For the text-containing cell, return its midpoint in (X, Y) coordinate format. 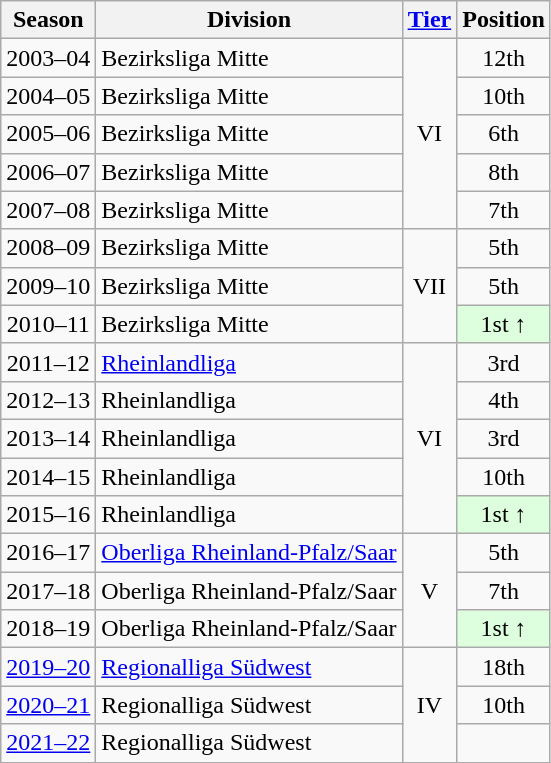
Division (249, 20)
2018–19 (48, 629)
Season (48, 20)
18th (504, 667)
2007–08 (48, 210)
2004–05 (48, 96)
4th (504, 400)
2003–04 (48, 58)
2021–22 (48, 743)
2012–13 (48, 400)
2005–06 (48, 134)
2006–07 (48, 172)
2011–12 (48, 362)
V (430, 591)
Tier (430, 20)
2010–11 (48, 324)
Position (504, 20)
2017–18 (48, 591)
6th (504, 134)
VII (430, 286)
2008–09 (48, 248)
2019–20 (48, 667)
8th (504, 172)
2020–21 (48, 705)
2009–10 (48, 286)
2013–14 (48, 438)
2016–17 (48, 553)
IV (430, 705)
2015–16 (48, 515)
2014–15 (48, 477)
12th (504, 58)
